Extract the (X, Y) coordinate from the center of the cell holding the provided text.  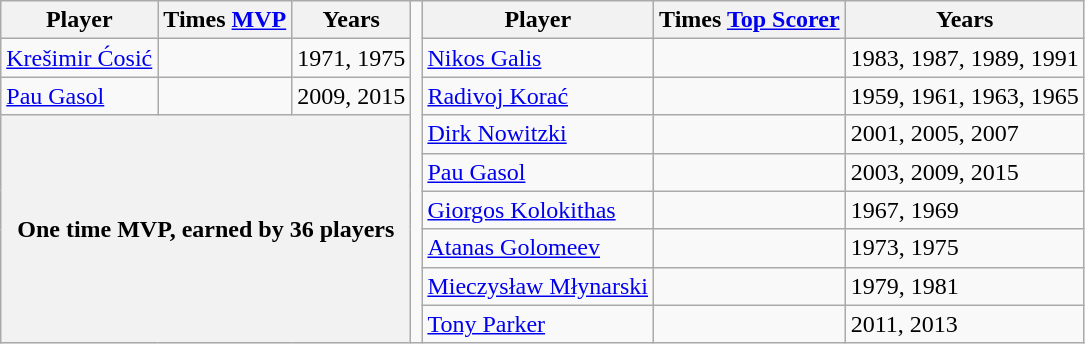
1959, 1961, 1963, 1965 (964, 96)
1983, 1987, 1989, 1991 (964, 58)
Atanas Golomeev (538, 248)
1973, 1975 (964, 248)
Mieczysław Młynarski (538, 286)
2003, 2009, 2015 (964, 172)
1979, 1981 (964, 286)
Giorgos Kolokithas (538, 210)
Tony Parker (538, 324)
2001, 2005, 2007 (964, 134)
Dirk Nowitzki (538, 134)
Times MVP (225, 20)
One time MVP, earned by 36 players (206, 229)
Times Top Scorer (750, 20)
2011, 2013 (964, 324)
2009, 2015 (352, 96)
1971, 1975 (352, 58)
1967, 1969 (964, 210)
Krešimir Ćosić (80, 58)
Radivoj Korać (538, 96)
Nikos Galis (538, 58)
